Extract the (X, Y) coordinate from the center of the cell holding the provided text.  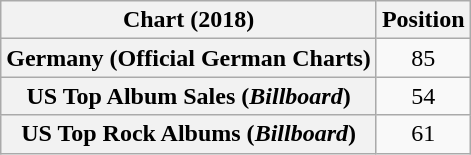
61 (423, 134)
US Top Album Sales (Billboard) (189, 96)
Chart (2018) (189, 20)
Germany (Official German Charts) (189, 58)
54 (423, 96)
Position (423, 20)
85 (423, 58)
US Top Rock Albums (Billboard) (189, 134)
